From the cell containing the given text, extract its center point as (X, Y) coordinate. 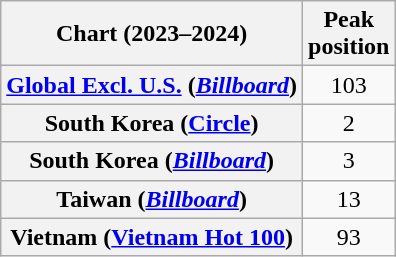
South Korea (Circle) (152, 123)
13 (349, 199)
Peakposition (349, 34)
South Korea (Billboard) (152, 161)
Vietnam (Vietnam Hot 100) (152, 237)
103 (349, 85)
Global Excl. U.S. (Billboard) (152, 85)
3 (349, 161)
Chart (2023–2024) (152, 34)
Taiwan (Billboard) (152, 199)
93 (349, 237)
2 (349, 123)
